Capture the cell that displays the provided text and extract its [X, Y] central coordinate. 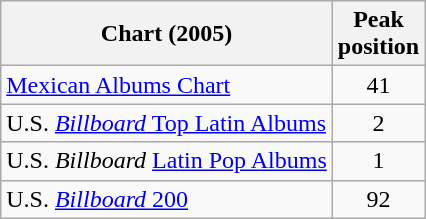
U.S. Billboard Latin Pop Albums [167, 161]
2 [378, 123]
41 [378, 85]
U.S. Billboard 200 [167, 199]
92 [378, 199]
U.S. Billboard Top Latin Albums [167, 123]
Chart (2005) [167, 34]
Peakposition [378, 34]
Mexican Albums Chart [167, 85]
1 [378, 161]
